Scan for the cell matching the given text and deliver its (X, Y) coordinate at center. 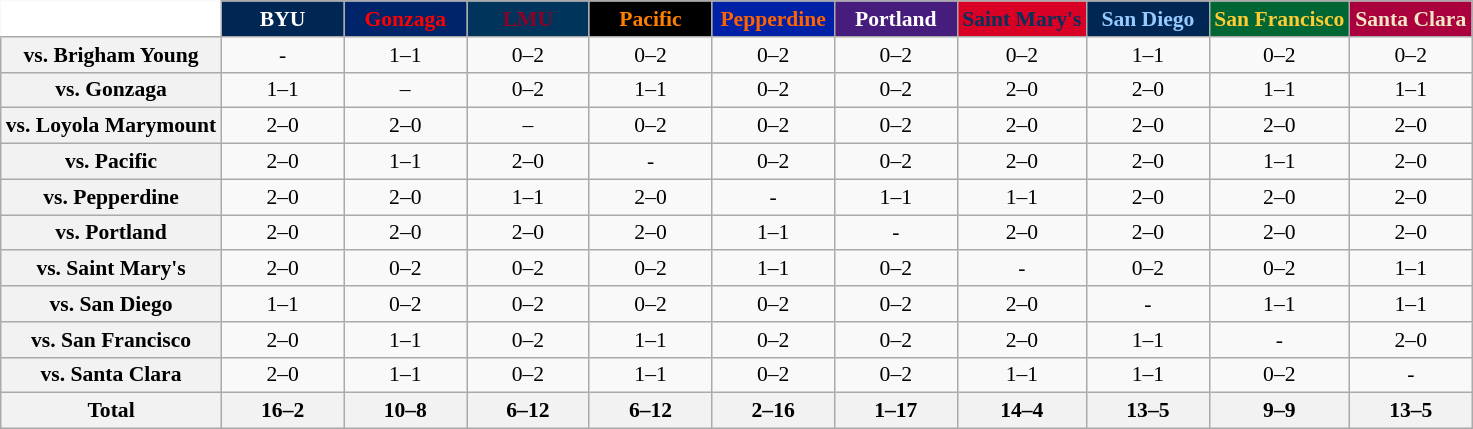
vs. Santa Clara (112, 375)
vs. Portland (112, 233)
9–9 (1279, 411)
2–16 (774, 411)
Total (112, 411)
Saint Mary's (1022, 19)
vs. Pacific (112, 162)
vs. Gonzaga (112, 90)
BYU (282, 19)
Portland (896, 19)
LMU (528, 19)
Santa Clara (1410, 19)
San Francisco (1279, 19)
vs. Brigham Young (112, 55)
Pacific (650, 19)
vs. Saint Mary's (112, 269)
10–8 (406, 411)
San Diego (1148, 19)
1–17 (896, 411)
vs. Pepperdine (112, 197)
vs. Loyola Marymount (112, 126)
Gonzaga (406, 19)
14–4 (1022, 411)
vs. San Diego (112, 304)
Pepperdine (774, 19)
vs. San Francisco (112, 340)
16–2 (282, 411)
